Search for the cell housing the specified text and yield its [x, y] center coordinate. 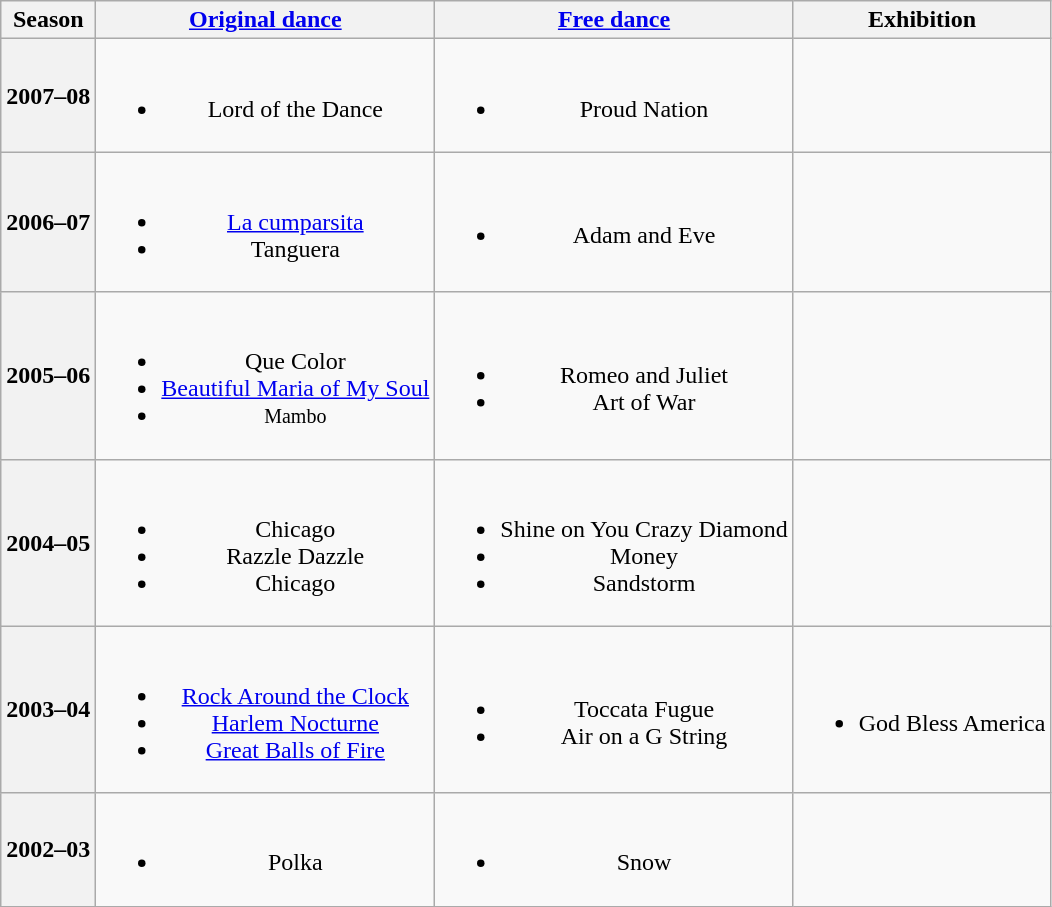
Chicago Razzle Dazzle Chicago [266, 542]
2003–04 [48, 710]
2004–05 [48, 542]
Adam and Eve [614, 222]
Original dance [266, 20]
Rock Around the ClockHarlem NocturneGreat Balls of Fire [266, 710]
2005–06 [48, 376]
God Bless America [922, 710]
Romeo and Juliet Art of War [614, 376]
Snow [614, 850]
Lord of the Dance [266, 96]
Free dance [614, 20]
Que Color Beautiful Maria of My Soul Mambo [266, 376]
2002–03 [48, 850]
Polka [266, 850]
Exhibition [922, 20]
2007–08 [48, 96]
Shine on You Crazy Diamond Money Sandstorm [614, 542]
Proud Nation [614, 96]
La cumparsitaTanguera [266, 222]
Season [48, 20]
2006–07 [48, 222]
Toccata FugueAir on a G String [614, 710]
